Search for the cell housing the specified text and yield its [X, Y] center coordinate. 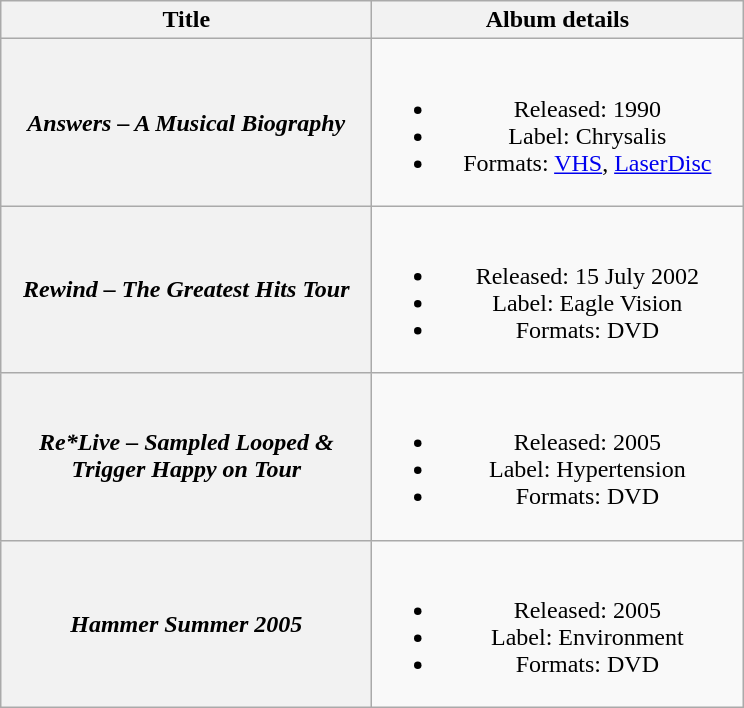
Released: 2005Label: HypertensionFormats: DVD [558, 456]
Released: 1990Label: ChrysalisFormats: VHS, LaserDisc [558, 122]
Album details [558, 20]
Released: 2005Label: EnvironmentFormats: DVD [558, 624]
Re*Live – Sampled Looped & Trigger Happy on Tour [186, 456]
Answers – A Musical Biography [186, 122]
Rewind – The Greatest Hits Tour [186, 290]
Hammer Summer 2005 [186, 624]
Title [186, 20]
Released: 15 July 2002Label: Eagle VisionFormats: DVD [558, 290]
